Extract the (x, y) coordinate from the center of the cell holding the provided text.  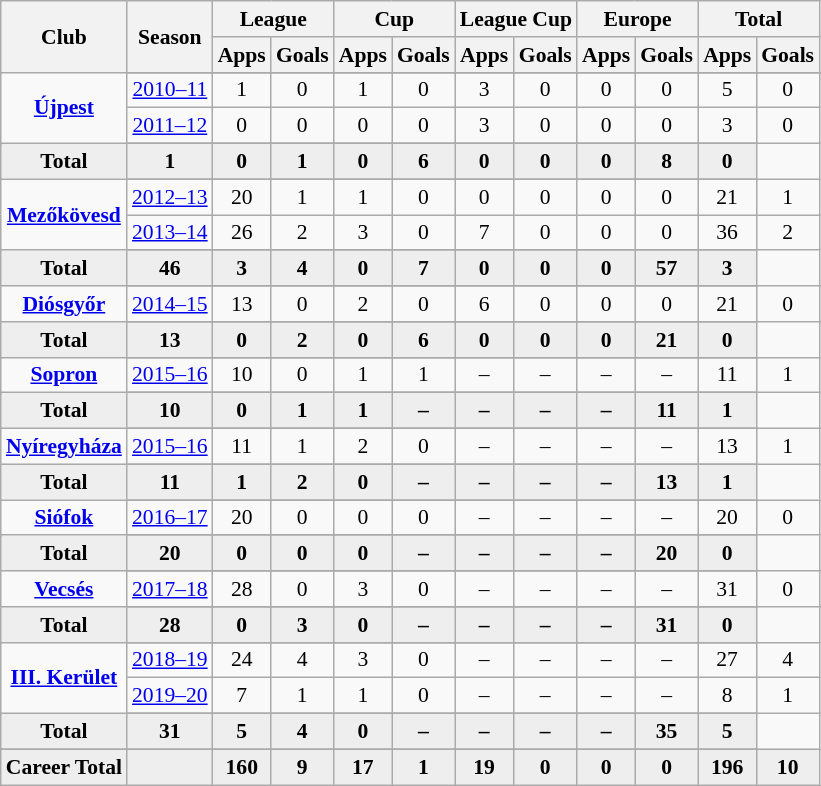
Cup (394, 19)
57 (666, 269)
160 (242, 767)
2019–20 (170, 696)
Mezőkövesd (64, 214)
27 (727, 660)
17 (363, 767)
Europe (638, 19)
2018–19 (170, 660)
19 (484, 767)
46 (170, 269)
2016–17 (170, 518)
Siófok (64, 518)
Season (170, 36)
Sopron (64, 375)
9 (302, 767)
League Cup (516, 19)
III. Kerület (64, 678)
Nyíregyháza (64, 447)
26 (242, 233)
36 (727, 233)
League (274, 19)
Career Total (64, 767)
2013–14 (170, 233)
2011–12 (170, 126)
Diósgyőr (64, 304)
2012–13 (170, 197)
196 (727, 767)
Vecsés (64, 589)
2017–18 (170, 589)
Újpest (64, 108)
24 (242, 660)
2014–15 (170, 304)
Club (64, 36)
35 (666, 732)
2010–11 (170, 90)
